Provide the (X, Y) coordinate of the cell's center where the given text is located.  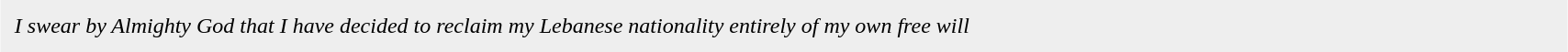
I swear by Almighty God that I have decided to reclaim my Lebanese nationality entirely of my own free will (784, 26)
